Determine the [x, y] coordinate at the center of the cell enclosing the given text.  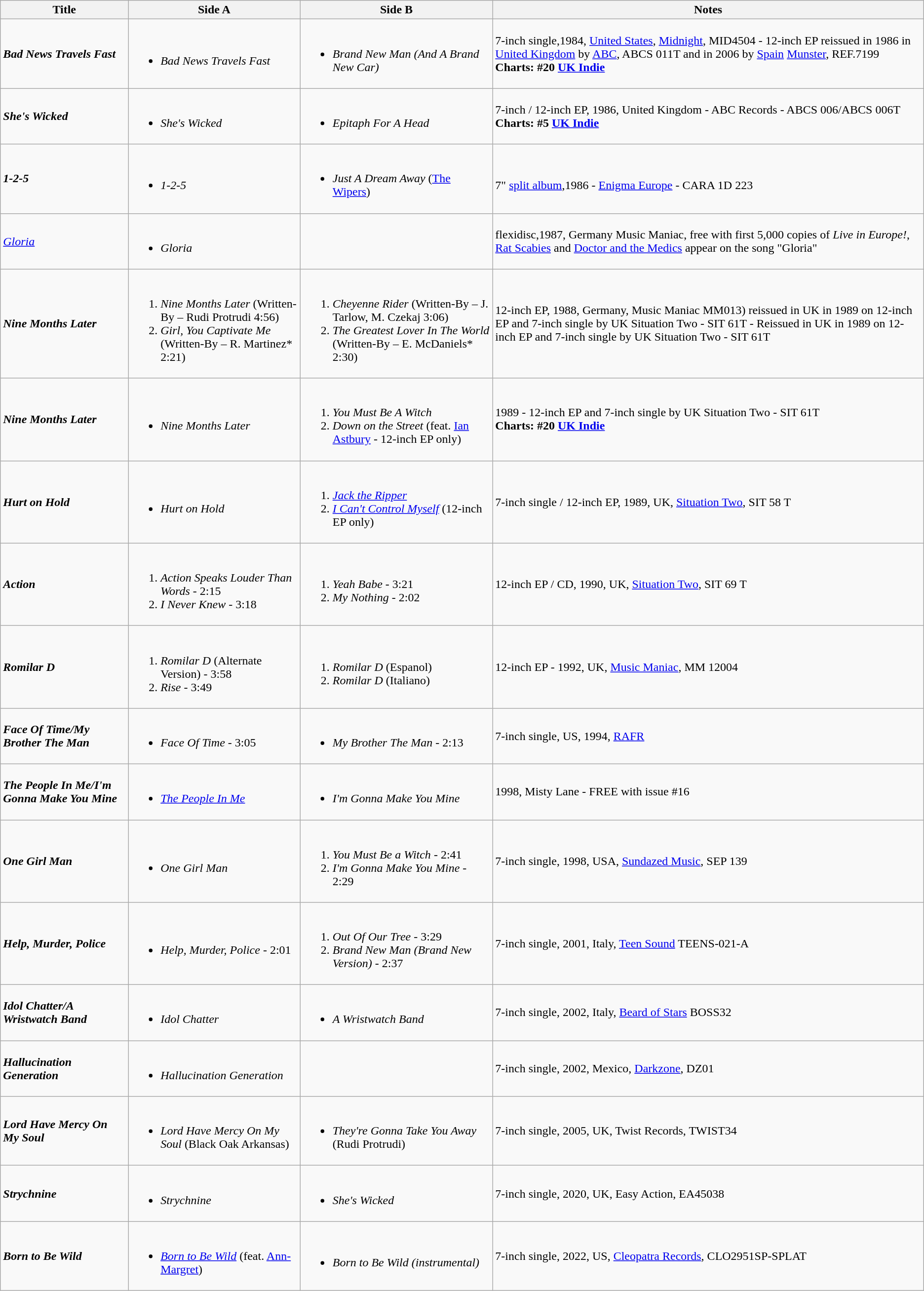
Romilar D (Espanol)Romilar D (Italiano) [396, 666]
Nine Months Later (Written-By – Rudi Protrudi 4:56)Girl, You Captivate Me (Written-By – R. Martinez* 2:21) [214, 324]
Face Of Time/My Brother The Man [64, 736]
Out Of Our Tree - 3:29Brand New Man (Brand New Version) - 2:37 [396, 944]
Help, Murder, Police [64, 944]
12-inch EP / CD, 1990, UK, Situation Two, SIT 69 T [708, 585]
Help, Murder, Police - 2:01 [214, 944]
Title [64, 10]
They're Gonna Take You Away (Rudi Protrudi) [396, 1131]
The People In Me/I'm Gonna Make You Mine [64, 792]
Cheyenne Rider (Written-By – J. Tarlow, M. Czekaj 3:06)The Greatest Lover In The World (Written-By – E. McDaniels* 2:30) [396, 324]
7-inch single, 2022, US, Cleopatra Records, CLO2951SP-SPLAT [708, 1256]
You Must Be a Witch - 2:41I'm Gonna Make You Mine - 2:29 [396, 861]
Romilar D (Alternate Version) - 3:58Rise - 3:49 [214, 666]
A Wristwatch Band [396, 1013]
7-inch single, 2020, UK, Easy Action, EA45038 [708, 1194]
Romilar D [64, 666]
7-inch single / 12-inch EP, 1989, UK, Situation Two, SIT 58 T [708, 502]
7-inch single, 2002, Italy, Beard of Stars BOSS32 [708, 1013]
Lord Have Mercy On My Soul (Black Oak Arkansas) [214, 1131]
Side B [396, 10]
Notes [708, 10]
Epitaph For A Head [396, 117]
Born to Be Wild (feat. Ann-Margret) [214, 1256]
Born to Be Wild [64, 1256]
Jack the RipperI Can't Control Myself (12-inch EP only) [396, 502]
7-inch single, 2001, Italy, Teen Sound TEENS-021-A [708, 944]
You Must Be A WitchDown on the Street (feat. Ian Astbury - 12-inch EP only) [396, 420]
7-inch single, 2002, Mexico, Darkzone, DZ01 [708, 1068]
Action [64, 585]
1989 - 12-inch EP and 7-inch single by UK Situation Two - SIT 61TCharts: #20 UK Indie [708, 420]
Idol Chatter [214, 1013]
Yeah Babe - 3:21My Nothing - 2:02 [396, 585]
My Brother The Man - 2:13 [396, 736]
7-inch single, 2005, UK, Twist Records, TWIST34 [708, 1131]
I'm Gonna Make You Mine [396, 792]
Brand New Man (And A Brand New Car) [396, 54]
7" split album,1986 - Enigma Europe - CARA 1D 223 [708, 179]
The People In Me [214, 792]
Just A Dream Away (The Wipers) [396, 179]
Idol Chatter/A Wristwatch Band [64, 1013]
12-inch EP - 1992, UK, Music Maniac, MM 12004 [708, 666]
7-inch single, 1998, USA, Sundazed Music, SEP 139 [708, 861]
7-inch single, US, 1994, RAFR [708, 736]
7-inch / 12-inch EP, 1986, United Kingdom - ABC Records - ABCS 006/ABCS 006TCharts: #5 UK Indie [708, 117]
1998, Misty Lane - FREE with issue #16 [708, 792]
Face Of Time - 3:05 [214, 736]
Side A [214, 10]
Born to Be Wild (instrumental) [396, 1256]
Action Speaks Louder Than Words - 2:15I Never Knew - 3:18 [214, 585]
Lord Have Mercy On My Soul [64, 1131]
